Identify which cell holds the provided text, then report its [X, Y] central coordinate. 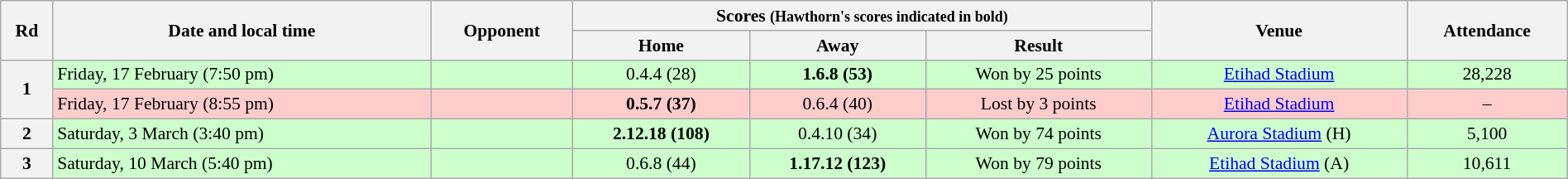
1.6.8 (53) [837, 75]
Saturday, 3 March (3:40 pm) [241, 134]
Friday, 17 February (7:50 pm) [241, 75]
Aurora Stadium (H) [1279, 134]
5,100 [1487, 134]
Won by 25 points [1039, 75]
1 [26, 89]
2.12.18 (108) [662, 134]
3 [26, 163]
Saturday, 10 March (5:40 pm) [241, 163]
Away [837, 46]
28,228 [1487, 75]
Won by 74 points [1039, 134]
10,611 [1487, 163]
0.6.8 (44) [662, 163]
0.5.7 (37) [662, 104]
Result [1039, 46]
2 [26, 134]
Scores (Hawthorn's scores indicated in bold) [862, 16]
Home [662, 46]
Lost by 3 points [1039, 104]
Rd [26, 30]
– [1487, 104]
Date and local time [241, 30]
0.6.4 (40) [837, 104]
0.4.10 (34) [837, 134]
Venue [1279, 30]
1.17.12 (123) [837, 163]
Won by 79 points [1039, 163]
Friday, 17 February (8:55 pm) [241, 104]
Opponent [502, 30]
Etihad Stadium (A) [1279, 163]
0.4.4 (28) [662, 75]
Attendance [1487, 30]
